Pinpoint the cell where the given text exists, returning its (x, y) midpoint coordinate. 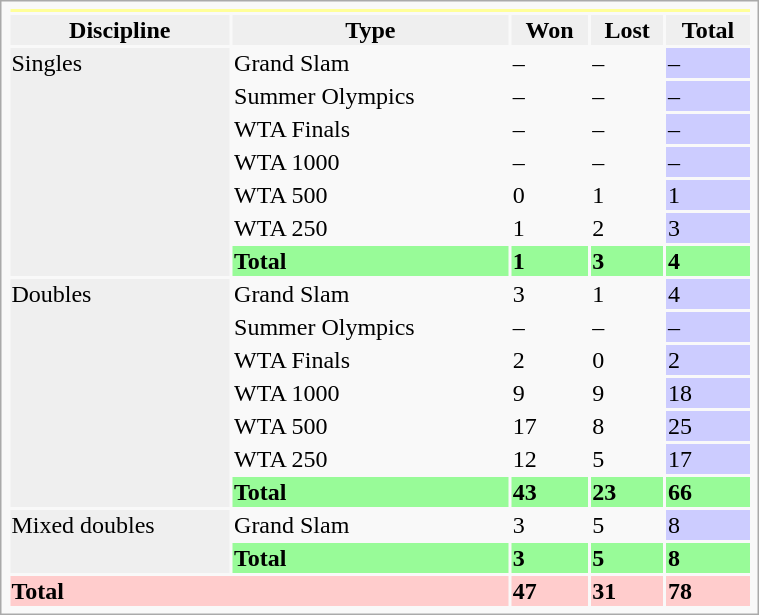
47 (550, 591)
Won (550, 30)
43 (550, 492)
23 (628, 492)
25 (708, 426)
Discipline (120, 30)
31 (628, 591)
12 (550, 459)
Lost (628, 30)
Mixed doubles (120, 542)
Doubles (120, 393)
Singles (120, 162)
78 (708, 591)
18 (708, 393)
Type (371, 30)
66 (708, 492)
